Detect which cell encompasses the target text, then output its [x, y] center coordinate. 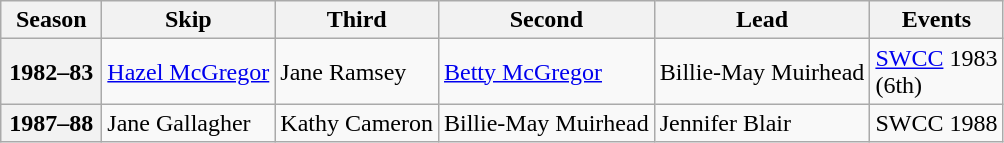
Jennifer Blair [762, 123]
Third [357, 20]
Lead [762, 20]
Kathy Cameron [357, 123]
1982–83 [52, 72]
Events [936, 20]
Jane Gallagher [188, 123]
Jane Ramsey [357, 72]
SWCC 1983 (6th) [936, 72]
1987–88 [52, 123]
SWCC 1988 [936, 123]
Second [546, 20]
Season [52, 20]
Skip [188, 20]
Betty McGregor [546, 72]
Hazel McGregor [188, 72]
